Return the [X, Y] coordinate for the center point of the cell that contains the specified text.  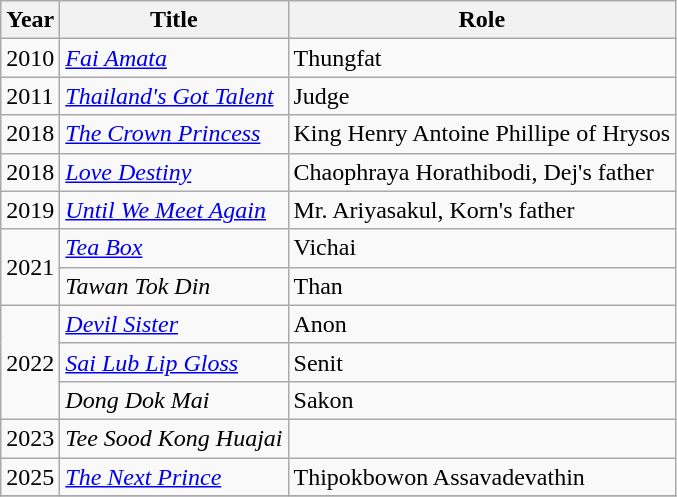
Sai Lub Lip Gloss [174, 362]
Thipokbowon Assavadevathin [482, 477]
Fai Amata [174, 58]
Love Destiny [174, 172]
2010 [30, 58]
Anon [482, 324]
Tea Box [174, 248]
Sakon [482, 400]
Judge [482, 96]
Mr. Ariyasakul, Korn's father [482, 210]
2022 [30, 362]
Than [482, 286]
Thailand's Got Talent [174, 96]
2021 [30, 267]
Title [174, 20]
The Next Prince [174, 477]
2011 [30, 96]
2023 [30, 438]
Role [482, 20]
Vichai [482, 248]
2019 [30, 210]
Thungfat [482, 58]
2025 [30, 477]
Until We Meet Again [174, 210]
Year [30, 20]
Chaophraya Horathibodi, Dej's father [482, 172]
The Crown Princess [174, 134]
Dong Dok Mai [174, 400]
Senit [482, 362]
King Henry Antoine Phillipe of Hrysos [482, 134]
Tawan Tok Din [174, 286]
Tee Sood Kong Huajai [174, 438]
Devil Sister [174, 324]
